For the text-containing cell, return its midpoint in (X, Y) coordinate format. 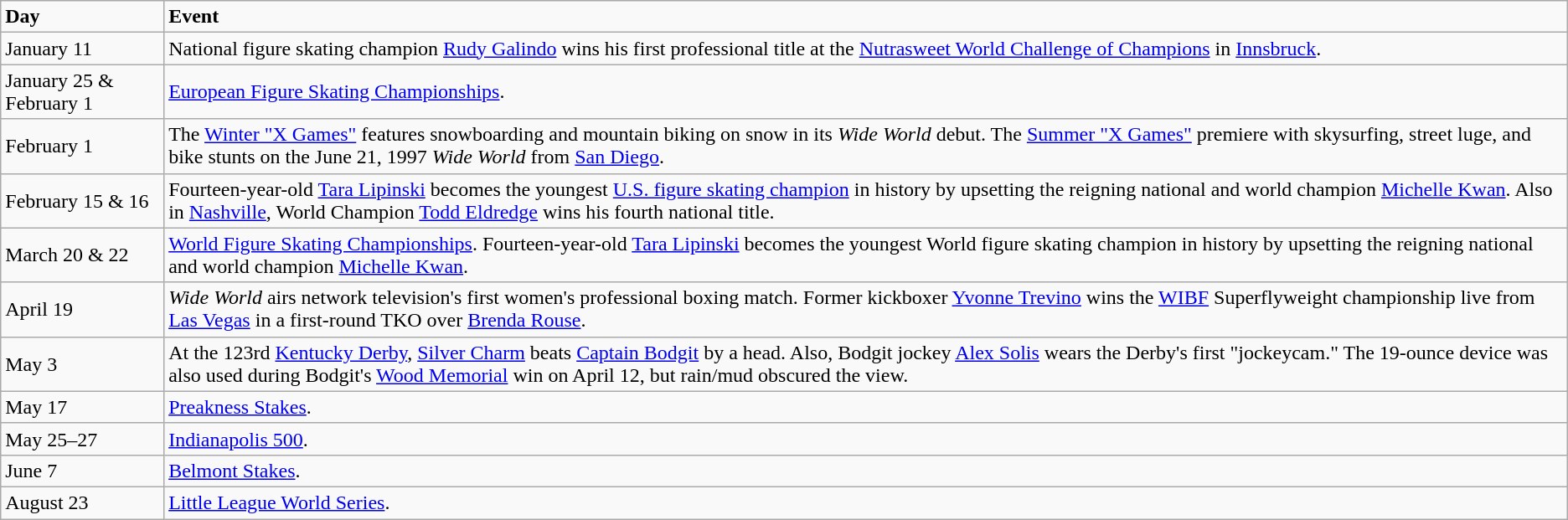
May 17 (82, 407)
Indianapolis 500. (866, 439)
Little League World Series. (866, 502)
Day (82, 17)
March 20 & 22 (82, 255)
August 23 (82, 502)
January 11 (82, 49)
National figure skating champion Rudy Galindo wins his first professional title at the Nutrasweet World Challenge of Champions in Innsbruck. (866, 49)
April 19 (82, 310)
May 3 (82, 363)
February 1 (82, 146)
Belmont Stakes. (866, 471)
February 15 & 16 (82, 201)
January 25 & February 1 (82, 92)
May 25–27 (82, 439)
June 7 (82, 471)
Preakness Stakes. (866, 407)
European Figure Skating Championships. (866, 92)
Event (866, 17)
